Output the (x, y) coordinate of the center of the cell containing the given text.  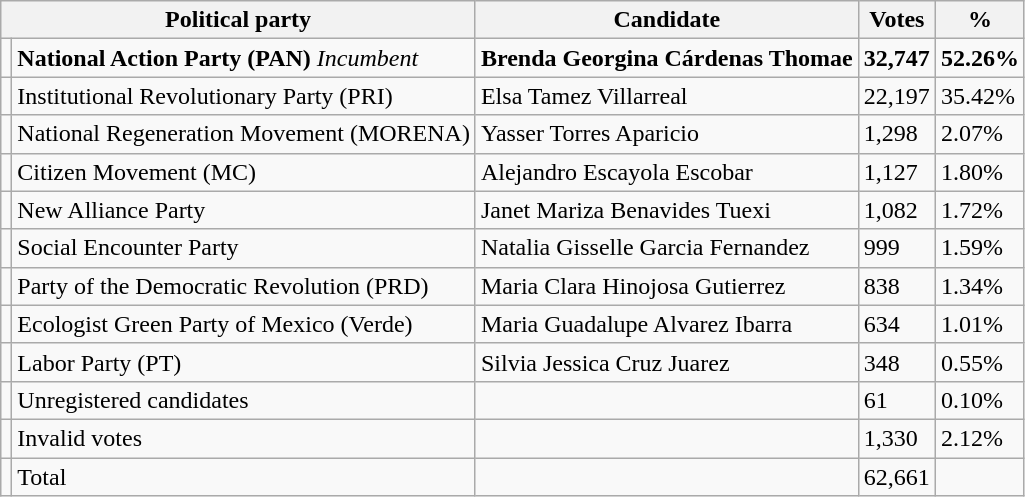
% (980, 20)
2.07% (980, 134)
838 (896, 286)
1,082 (896, 210)
Janet Mariza Benavides Tuexi (666, 210)
Votes (896, 20)
32,747 (896, 58)
61 (896, 400)
2.12% (980, 438)
Total (244, 477)
Political party (238, 20)
New Alliance Party (244, 210)
Candidate (666, 20)
0.10% (980, 400)
1.01% (980, 324)
999 (896, 248)
Elsa Tamez Villarreal (666, 96)
National Regeneration Movement (MORENA) (244, 134)
Invalid votes (244, 438)
Citizen Movement (MC) (244, 172)
0.55% (980, 362)
Brenda Georgina Cárdenas Thomae (666, 58)
1.72% (980, 210)
Maria Guadalupe Alvarez Ibarra (666, 324)
1.34% (980, 286)
Maria Clara Hinojosa Gutierrez (666, 286)
Silvia Jessica Cruz Juarez (666, 362)
1,330 (896, 438)
Party of the Democratic Revolution (PRD) (244, 286)
1.80% (980, 172)
62,661 (896, 477)
Institutional Revolutionary Party (PRI) (244, 96)
52.26% (980, 58)
348 (896, 362)
Social Encounter Party (244, 248)
1,127 (896, 172)
Labor Party (PT) (244, 362)
Ecologist Green Party of Mexico (Verde) (244, 324)
35.42% (980, 96)
National Action Party (PAN) Incumbent (244, 58)
1.59% (980, 248)
634 (896, 324)
Unregistered candidates (244, 400)
22,197 (896, 96)
Alejandro Escayola Escobar (666, 172)
Yasser Torres Aparicio (666, 134)
Natalia Gisselle Garcia Fernandez (666, 248)
1,298 (896, 134)
